Search for the cell housing the specified text and yield its (X, Y) center coordinate. 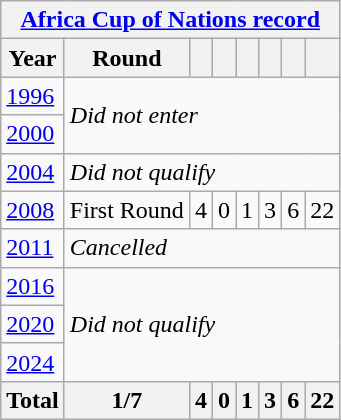
First Round (126, 210)
Cancelled (202, 248)
2024 (33, 362)
2016 (33, 286)
Africa Cup of Nations record (170, 20)
2020 (33, 324)
Did not enter (202, 115)
2000 (33, 134)
Total (33, 400)
1996 (33, 96)
Round (126, 58)
2004 (33, 172)
2008 (33, 210)
1/7 (126, 400)
Year (33, 58)
2011 (33, 248)
